Locate the cell with the specified text and output its (x, y) center coordinate. 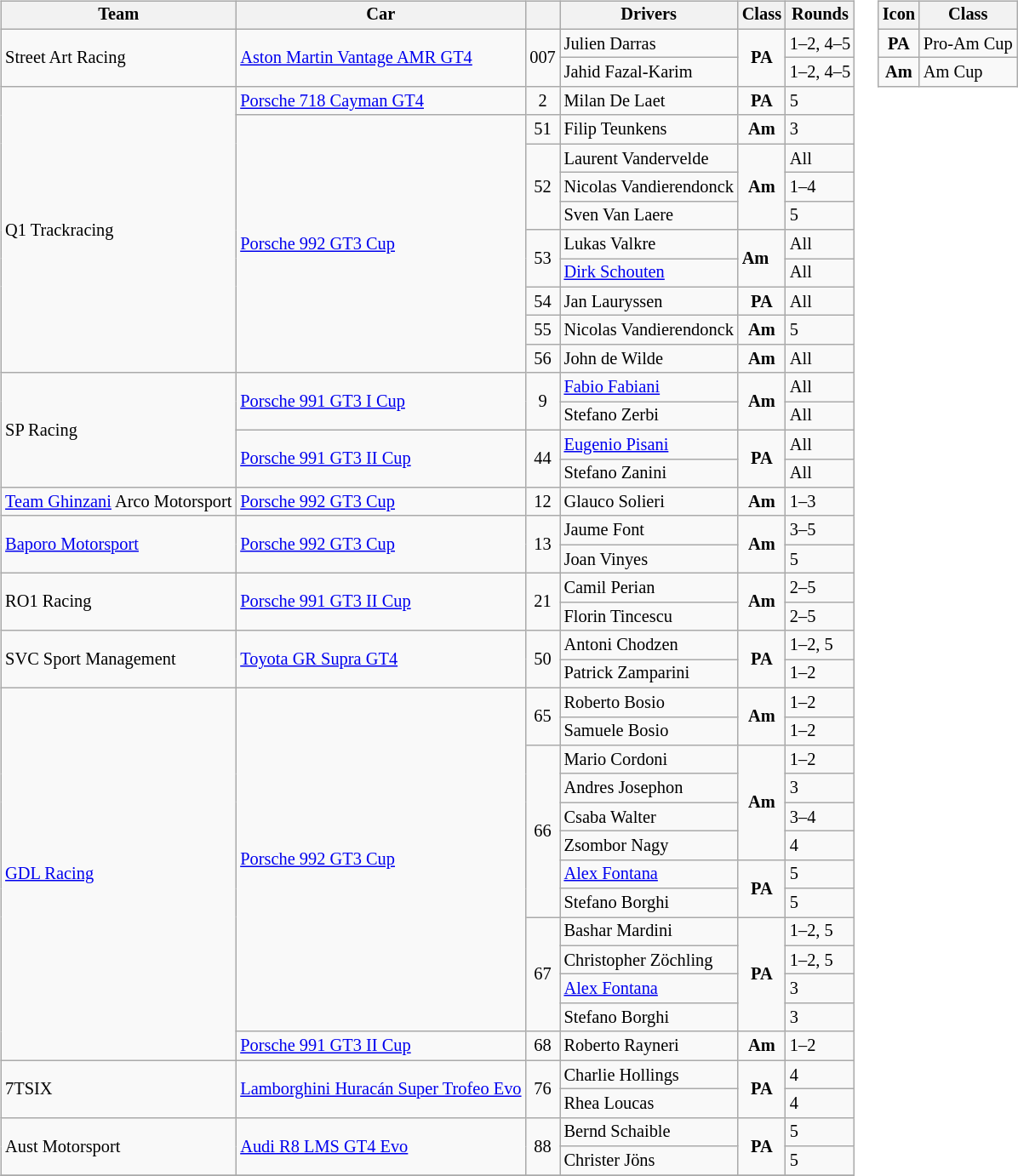
1–3 (821, 502)
Joan Vinyes (649, 559)
68 (542, 1046)
9 (542, 402)
Jahid Fazal-Karim (649, 72)
Zsombor Nagy (649, 846)
53 (542, 259)
Bernd Schaible (649, 1132)
Stefano Zanini (649, 473)
Bashar Mardini (649, 932)
12 (542, 502)
7TSIX (118, 1089)
Jaume Font (649, 530)
Mario Cordoni (649, 760)
67 (542, 975)
Audi R8 LMS GT4 Evo (380, 1145)
Q1 Trackracing (118, 230)
52 (542, 187)
2 (542, 101)
Aston Martin Vantage AMR GT4 (380, 58)
Aust Motorsport (118, 1145)
Roberto Bosio (649, 702)
88 (542, 1145)
Stefano Zerbi (649, 416)
Toyota GR Supra GT4 (380, 659)
Team (118, 15)
Andres Josephon (649, 788)
Christer Jöns (649, 1161)
21 (542, 602)
Fabio Fabiani (649, 387)
Icon (899, 15)
Charlie Hollings (649, 1075)
Rounds (821, 15)
66 (542, 831)
44 (542, 458)
1–4 (821, 187)
65 (542, 716)
Baporo Motorsport (118, 545)
Pro-Am Cup (968, 43)
Julien Darras (649, 43)
Drivers (649, 15)
Street Art Racing (118, 58)
Glauco Solieri (649, 502)
Milan De Laet (649, 101)
Patrick Zamparini (649, 674)
Christopher Zöchling (649, 960)
007 (542, 58)
56 (542, 359)
Rhea Loucas (649, 1104)
Camil Perian (649, 588)
Sven Van Laere (649, 215)
Laurent Vandervelde (649, 158)
Jan Lauryssen (649, 301)
51 (542, 129)
SVC Sport Management (118, 659)
13 (542, 545)
Antoni Chodzen (649, 645)
76 (542, 1089)
Florin Tincescu (649, 616)
3–5 (821, 530)
3–4 (821, 817)
Csaba Walter (649, 817)
Porsche 991 GT3 I Cup (380, 402)
Roberto Rayneri (649, 1046)
Filip Teunkens (649, 129)
55 (542, 330)
Dirk Schouten (649, 273)
Am Cup (968, 72)
Lukas Valkre (649, 244)
Eugenio Pisani (649, 444)
John de Wilde (649, 359)
GDL Racing (118, 874)
RO1 Racing (118, 602)
Car (380, 15)
54 (542, 301)
Team Ghinzani Arco Motorsport (118, 502)
SP Racing (118, 431)
Samuele Bosio (649, 731)
Lamborghini Huracán Super Trofeo Evo (380, 1089)
50 (542, 659)
Porsche 718 Cayman GT4 (380, 101)
